Return the (x, y) coordinate for the center point of the cell that contains the specified text.  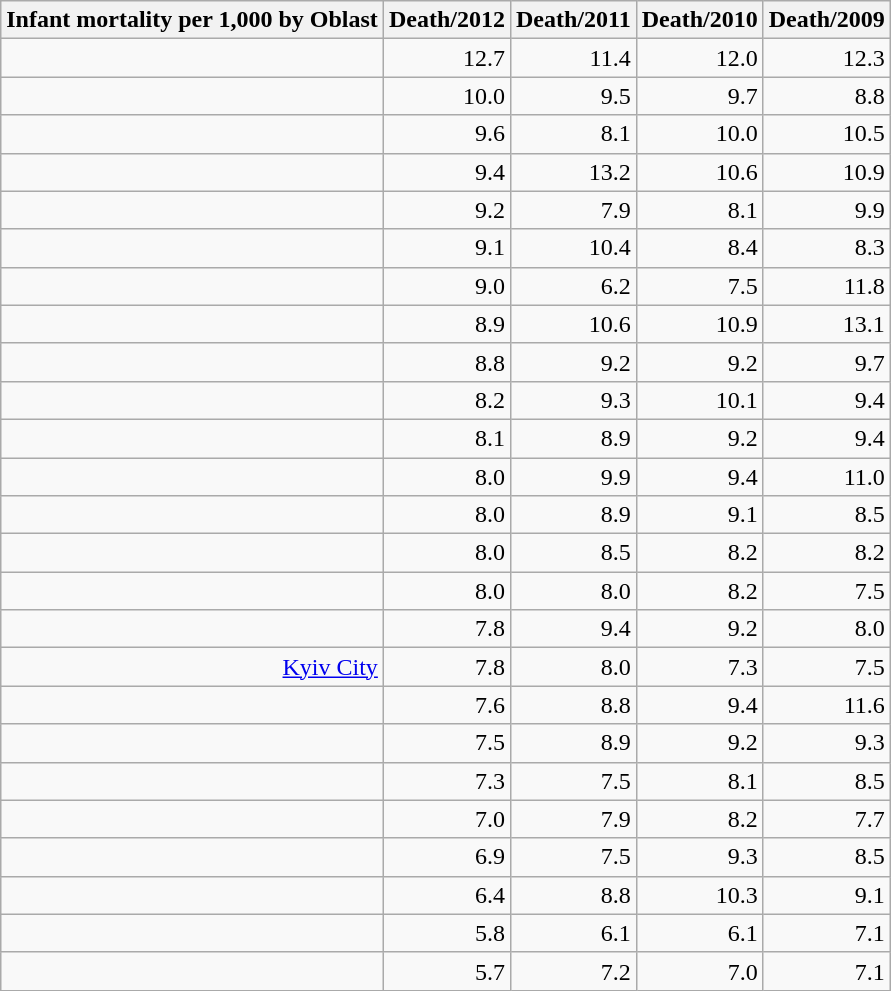
10.1 (700, 400)
11.4 (573, 58)
9.6 (446, 134)
12.7 (446, 58)
11.0 (826, 477)
10.4 (573, 248)
5.8 (446, 933)
7.2 (573, 971)
6.2 (573, 286)
10.3 (700, 895)
8.3 (826, 248)
8.4 (700, 248)
Death/2012 (446, 20)
10.5 (826, 134)
6.9 (446, 857)
7.7 (826, 819)
9.0 (446, 286)
Kyiv City (192, 667)
11.6 (826, 705)
Death/2011 (573, 20)
12.0 (700, 58)
11.8 (826, 286)
5.7 (446, 971)
9.5 (573, 96)
12.3 (826, 58)
Death/2009 (826, 20)
13.2 (573, 172)
6.4 (446, 895)
7.6 (446, 705)
Death/2010 (700, 20)
Infant mortality per 1,000 by Oblast (192, 20)
13.1 (826, 324)
